Capture the cell that displays the provided text and extract its (X, Y) central coordinate. 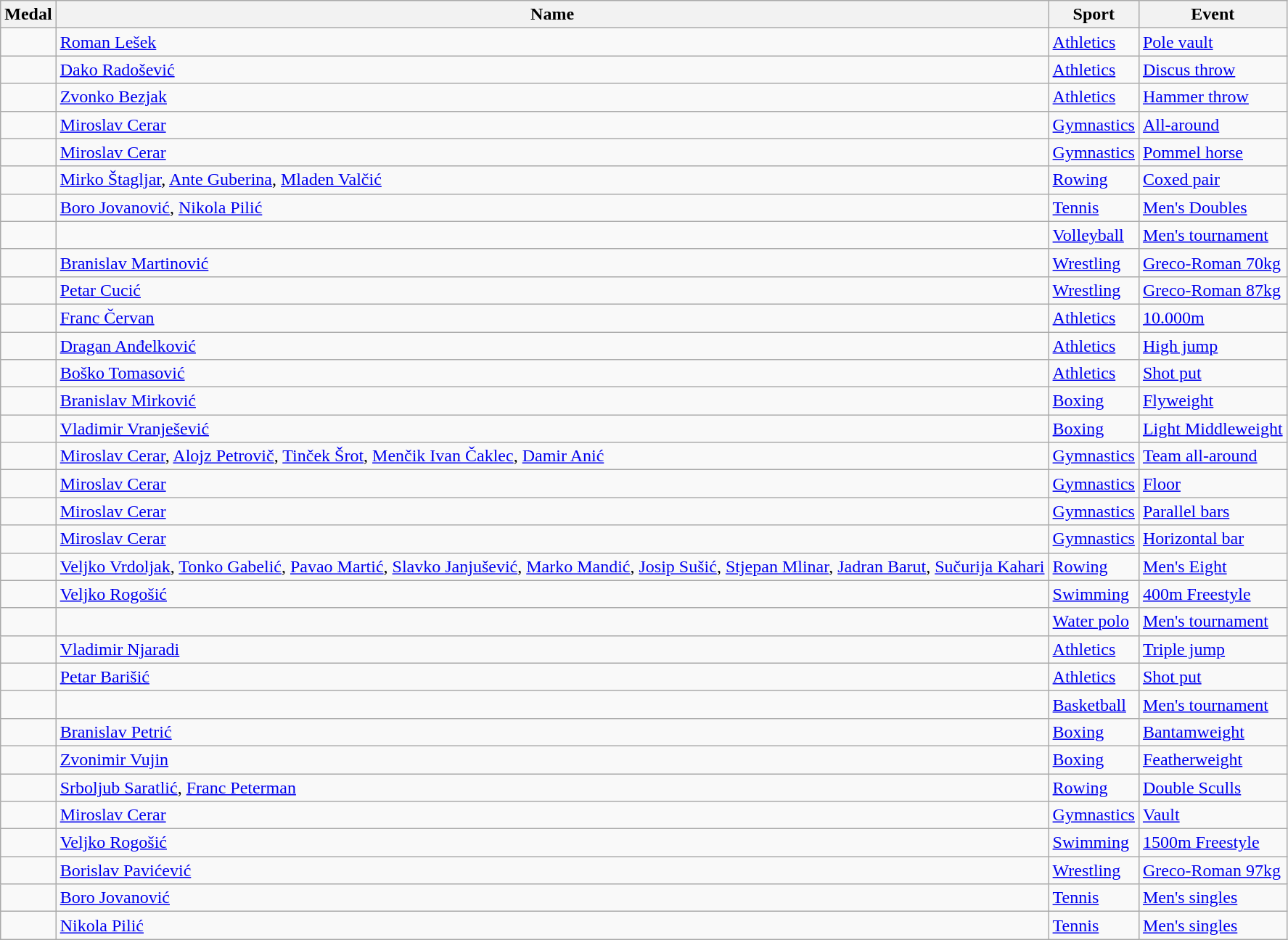
Horizontal bar (1213, 539)
1500m Freestyle (1213, 843)
Parallel bars (1213, 511)
Mirko Štagljar, Ante Guberina, Mladen Valčić (552, 180)
Water polo (1094, 622)
Sport (1094, 15)
Event (1213, 15)
Branislav Mirković (552, 401)
Nikola Pilić (552, 925)
Vladimir Vranješević (552, 429)
Pommel horse (1213, 152)
Basketball (1094, 704)
Floor (1213, 484)
All-around (1213, 125)
Boro Jovanović (552, 898)
Petar Barišić (552, 677)
Franc Červan (552, 318)
Men's Eight (1213, 566)
Vault (1213, 815)
Volleyball (1094, 235)
Bantamweight (1213, 732)
Petar Cucić (552, 290)
Medal (28, 15)
Dragan Anđelković (552, 346)
Featherweight (1213, 759)
High jump (1213, 346)
Greco-Roman 70kg (1213, 263)
Veljko Vrdoljak, Tonko Gabelić, Pavao Martić, Slavko Janjušević, Marko Mandić, Josip Sušić, Stjepan Mlinar, Jadran Barut, Sučurija Kahari (552, 566)
Boro Jovanović, Nikola Pilić (552, 207)
Name (552, 15)
Zvonko Bezjak (552, 97)
400m Freestyle (1213, 594)
Team all-around (1213, 456)
Light Middleweight (1213, 429)
Srboljub Saratlić, Franc Peterman (552, 787)
Men's Doubles (1213, 207)
Roman Lešek (552, 42)
Branislav Petrić (552, 732)
Boško Tomasović (552, 374)
Borislav Pavićević (552, 870)
Branislav Martinović (552, 263)
Hammer throw (1213, 97)
Triple jump (1213, 649)
Coxed pair (1213, 180)
10.000m (1213, 318)
Flyweight (1213, 401)
Greco-Roman 97kg (1213, 870)
Miroslav Cerar, Alojz Petrovič, Tinček Šrot, Menčik Ivan Čaklec, Damir Anić (552, 456)
Dako Radošević (552, 70)
Vladimir Njaradi (552, 649)
Greco-Roman 87kg (1213, 290)
Zvonimir Vujin (552, 759)
Pole vault (1213, 42)
Double Sculls (1213, 787)
Discus throw (1213, 70)
